Pinpoint the cell where the given text exists, returning its [x, y] midpoint coordinate. 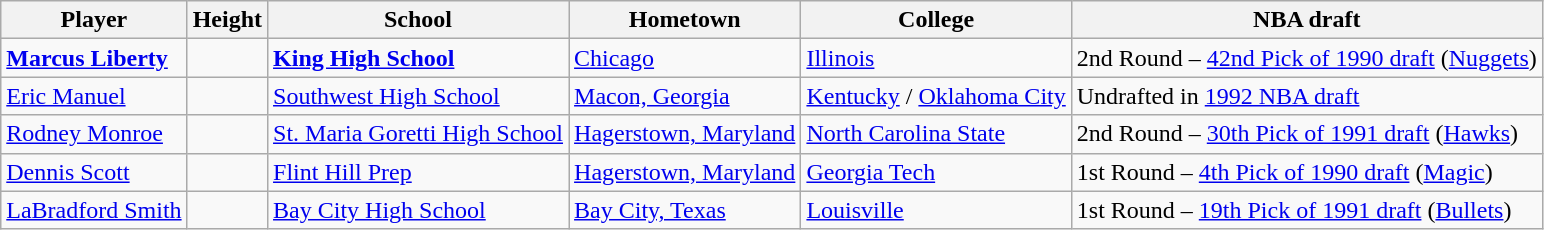
Kentucky / Oklahoma City [936, 96]
Southwest High School [418, 96]
Undrafted in 1992 NBA draft [1306, 96]
North Carolina State [936, 134]
Chicago [685, 58]
2nd Round – 30th Pick of 1991 draft (Hawks) [1306, 134]
2nd Round – 42nd Pick of 1990 draft (Nuggets) [1306, 58]
Dennis Scott [94, 172]
Macon, Georgia [685, 96]
College [936, 20]
St. Maria Goretti High School [418, 134]
Hometown [685, 20]
Rodney Monroe [94, 134]
LaBradford Smith [94, 210]
Bay City High School [418, 210]
1st Round – 4th Pick of 1990 draft (Magic) [1306, 172]
1st Round – 19th Pick of 1991 draft (Bullets) [1306, 210]
Flint Hill Prep [418, 172]
King High School [418, 58]
Louisville [936, 210]
Illinois [936, 58]
Eric Manuel [94, 96]
Bay City, Texas [685, 210]
Height [227, 20]
Player [94, 20]
School [418, 20]
Georgia Tech [936, 172]
NBA draft [1306, 20]
Marcus Liberty [94, 58]
